Scan for the cell matching the given text and deliver its [X, Y] coordinate at center. 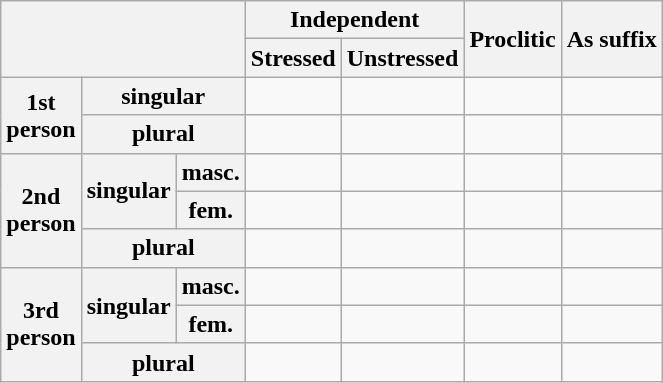
Independent [354, 20]
Proclitic [512, 39]
2ndperson [41, 210]
3rdperson [41, 324]
1stperson [41, 115]
As suffix [612, 39]
Unstressed [402, 58]
Stressed [293, 58]
